Capture the cell that displays the provided text and extract its (X, Y) central coordinate. 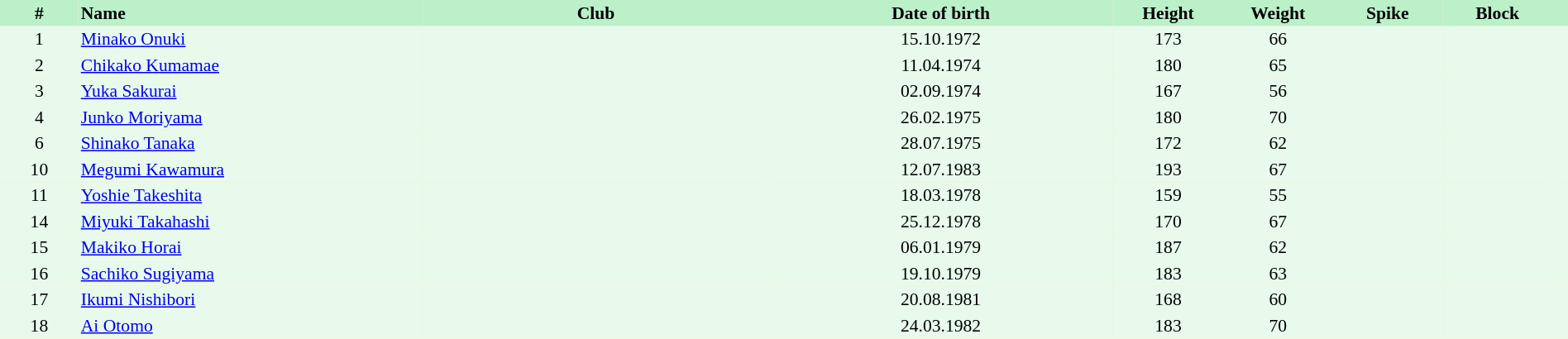
26.02.1975 (941, 117)
1 (40, 40)
65 (1279, 65)
Makiko Horai (251, 248)
2 (40, 65)
20.08.1981 (941, 299)
56 (1279, 91)
11 (40, 195)
Megumi Kawamura (251, 169)
170 (1168, 222)
25.12.1978 (941, 222)
15.10.1972 (941, 40)
Height (1168, 13)
18.03.1978 (941, 195)
Club (595, 13)
60 (1279, 299)
6 (40, 144)
06.01.1979 (941, 248)
63 (1279, 274)
173 (1168, 40)
Block (1497, 13)
4 (40, 117)
Name (251, 13)
Ai Otomo (251, 326)
17 (40, 299)
Junko Moriyama (251, 117)
66 (1279, 40)
18 (40, 326)
10 (40, 169)
Miyuki Takahashi (251, 222)
Weight (1279, 13)
24.03.1982 (941, 326)
02.09.1974 (941, 91)
# (40, 13)
Yuka Sakurai (251, 91)
Ikumi Nishibori (251, 299)
Spike (1388, 13)
28.07.1975 (941, 144)
15 (40, 248)
Yoshie Takeshita (251, 195)
3 (40, 91)
Minako Onuki (251, 40)
19.10.1979 (941, 274)
55 (1279, 195)
187 (1168, 248)
12.07.1983 (941, 169)
Date of birth (941, 13)
168 (1168, 299)
159 (1168, 195)
11.04.1974 (941, 65)
16 (40, 274)
172 (1168, 144)
Shinako Tanaka (251, 144)
193 (1168, 169)
167 (1168, 91)
14 (40, 222)
Sachiko Sugiyama (251, 274)
Chikako Kumamae (251, 65)
